Detect which cell encompasses the target text, then output its (X, Y) center coordinate. 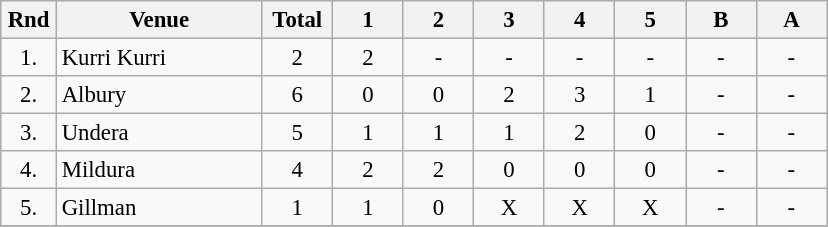
Albury (159, 95)
Kurri Kurri (159, 58)
3. (29, 133)
2. (29, 95)
5. (29, 208)
Total (298, 20)
4. (29, 170)
6 (298, 95)
Gillman (159, 208)
Mildura (159, 170)
Rnd (29, 20)
1. (29, 58)
Venue (159, 20)
Undera (159, 133)
B (722, 20)
A (792, 20)
